Scan for the cell matching the given text and deliver its [x, y] coordinate at center. 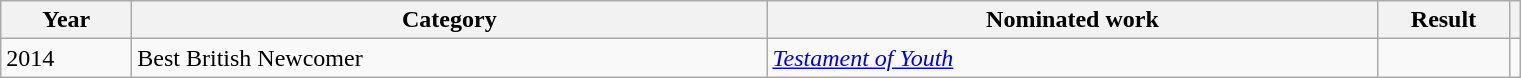
Testament of Youth [1072, 58]
Category [450, 20]
Year [66, 20]
Result [1444, 20]
Nominated work [1072, 20]
Best British Newcomer [450, 58]
2014 [66, 58]
